Search for the cell housing the specified text and yield its (x, y) center coordinate. 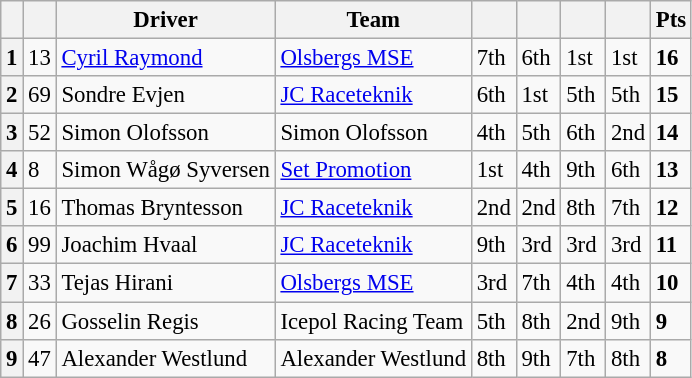
6 (12, 245)
14 (670, 133)
11 (670, 245)
Sondre Evjen (166, 95)
Set Promotion (373, 170)
12 (670, 208)
3 (12, 133)
33 (40, 283)
Icepol Racing Team (373, 321)
7 (12, 283)
69 (40, 95)
Driver (166, 20)
10 (670, 283)
26 (40, 321)
Simon Wågø Syversen (166, 170)
Joachim Hvaal (166, 245)
52 (40, 133)
47 (40, 358)
4 (12, 170)
Team (373, 20)
Pts (670, 20)
1 (12, 58)
Gosselin Regis (166, 321)
99 (40, 245)
15 (670, 95)
Cyril Raymond (166, 58)
Tejas Hirani (166, 283)
2 (12, 95)
Thomas Bryntesson (166, 208)
5 (12, 208)
